Find where the given text appears and provide that cell's center as (x, y) coordinate. 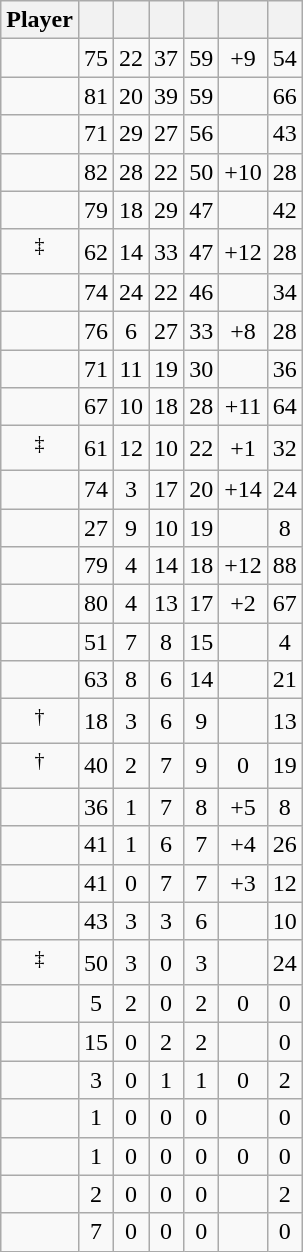
+5 (244, 807)
21 (284, 680)
+10 (244, 172)
26 (284, 845)
81 (96, 96)
51 (96, 642)
+4 (244, 845)
56 (202, 134)
82 (96, 172)
+1 (244, 448)
39 (166, 96)
40 (96, 766)
46 (202, 293)
64 (284, 407)
+2 (244, 604)
+14 (244, 489)
61 (96, 448)
+8 (244, 331)
5 (96, 1004)
32 (284, 448)
54 (284, 58)
63 (96, 680)
30 (202, 369)
11 (132, 369)
Player (40, 20)
42 (284, 210)
80 (96, 604)
75 (96, 58)
+11 (244, 407)
88 (284, 566)
+3 (244, 883)
66 (284, 96)
76 (96, 331)
34 (284, 293)
+9 (244, 58)
62 (96, 252)
37 (166, 58)
